Return the (x, y) coordinate for the center point of the cell that contains the specified text.  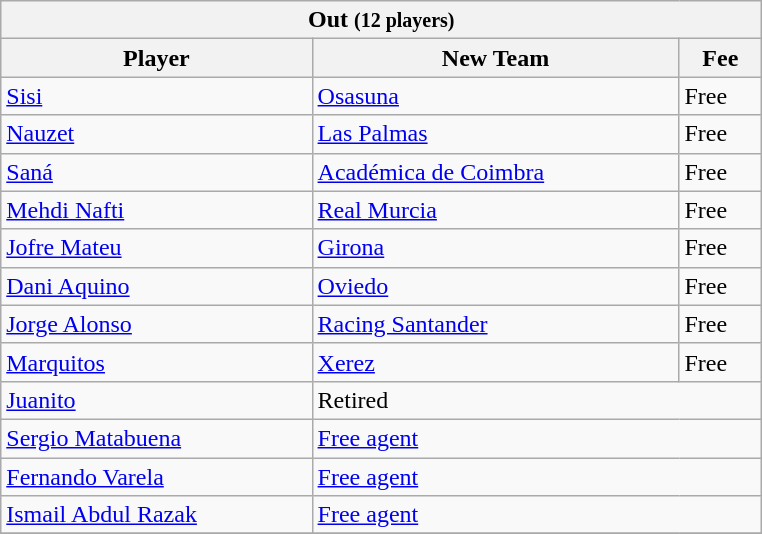
Ismail Abdul Razak (156, 515)
Fernando Varela (156, 477)
Juanito (156, 400)
Sisi (156, 96)
Dani Aquino (156, 286)
Girona (496, 248)
Mehdi Nafti (156, 210)
Fee (720, 58)
New Team (496, 58)
Sergio Matabuena (156, 438)
Retired (537, 400)
Las Palmas (496, 134)
Xerez (496, 362)
Saná (156, 172)
Osasuna (496, 96)
Jorge Alonso (156, 324)
Nauzet (156, 134)
Jofre Mateu (156, 248)
Académica de Coimbra (496, 172)
Real Murcia (496, 210)
Out (12 players) (382, 20)
Racing Santander (496, 324)
Oviedo (496, 286)
Player (156, 58)
Marquitos (156, 362)
